Scan for the cell matching the given text and deliver its (X, Y) coordinate at center. 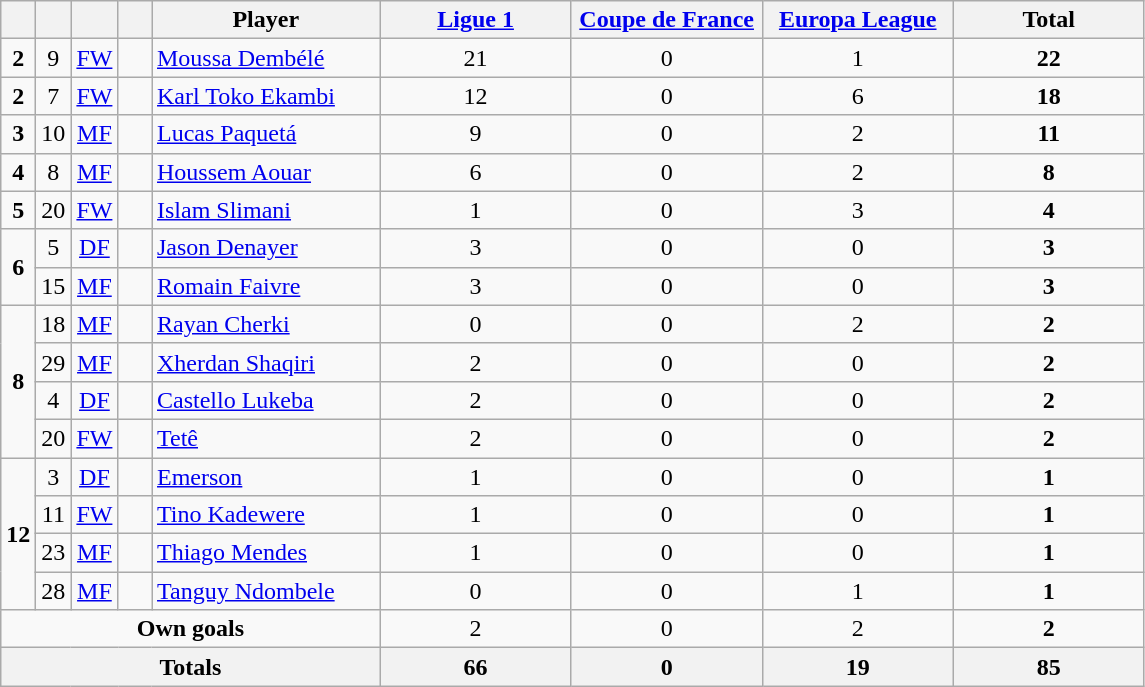
22 (1048, 58)
Tino Kadewere (266, 515)
Jason Denayer (266, 248)
Islam Slimani (266, 210)
Houssem Aouar (266, 172)
85 (1048, 667)
Own goals (190, 629)
7 (54, 96)
Lucas Paquetá (266, 134)
19 (858, 667)
Castello Lukeba (266, 400)
Tetê (266, 438)
Totals (190, 667)
Player (266, 20)
Ligue 1 (476, 20)
Moussa Dembélé (266, 58)
66 (476, 667)
10 (54, 134)
Coupe de France (666, 20)
Xherdan Shaqiri (266, 362)
Tanguy Ndombele (266, 591)
Karl Toko Ekambi (266, 96)
21 (476, 58)
23 (54, 553)
28 (54, 591)
Rayan Cherki (266, 324)
29 (54, 362)
15 (54, 286)
Emerson (266, 477)
Thiago Mendes (266, 553)
Europa League (858, 20)
Total (1048, 20)
Romain Faivre (266, 286)
